Return [x, y] of the center of cell containing provided text 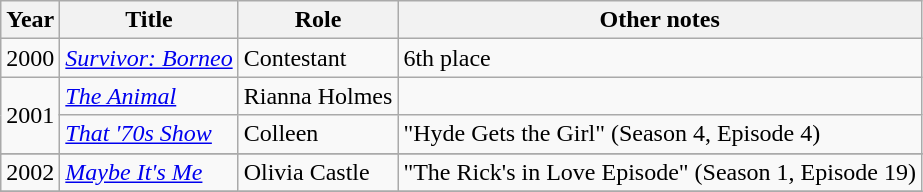
"The Rick's in Love Episode" (Season 1, Episode 19) [660, 172]
2001 [30, 115]
"Hyde Gets the Girl" (Season 4, Episode 4) [660, 134]
The Animal [149, 96]
6th place [660, 58]
Olivia Castle [318, 172]
Other notes [660, 20]
Role [318, 20]
Title [149, 20]
Colleen [318, 134]
Rianna Holmes [318, 96]
2000 [30, 58]
2002 [30, 172]
Survivor: Borneo [149, 58]
Contestant [318, 58]
Year [30, 20]
That '70s Show [149, 134]
Maybe It's Me [149, 172]
